Extract the [X, Y] coordinate from the center of the cell holding the provided text.  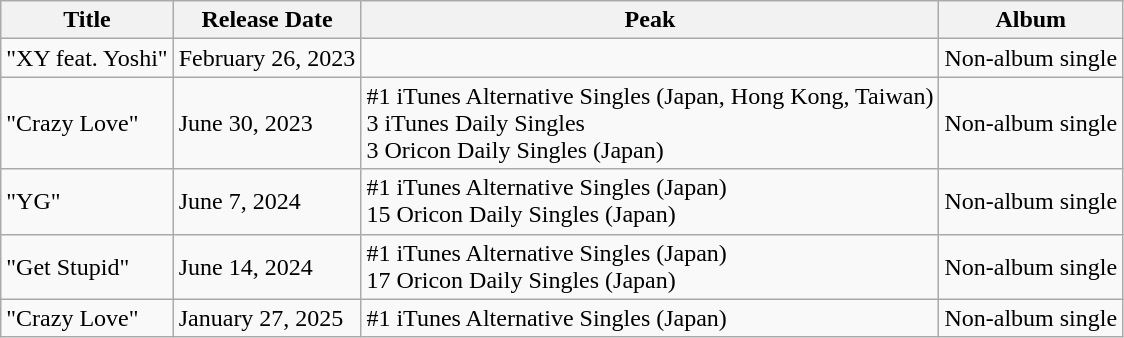
#1 iTunes Alternative Singles (Japan) [650, 318]
Release Date [267, 20]
February 26, 2023 [267, 58]
June 7, 2024 [267, 202]
Title [87, 20]
#1 iTunes Alternative Singles (Japan, Hong Kong, Taiwan)3 iTunes Daily Singles3 Oricon Daily Singles (Japan) [650, 123]
Peak [650, 20]
June 30, 2023 [267, 123]
#1 iTunes Alternative Singles (Japan)15 Oricon Daily Singles (Japan) [650, 202]
January 27, 2025 [267, 318]
June 14, 2024 [267, 266]
"XY feat. Yoshi" [87, 58]
"YG" [87, 202]
"Get Stupid" [87, 266]
#1 iTunes Alternative Singles (Japan)17 Oricon Daily Singles (Japan) [650, 266]
Album [1031, 20]
